Identify which cell holds the provided text, then report its [x, y] central coordinate. 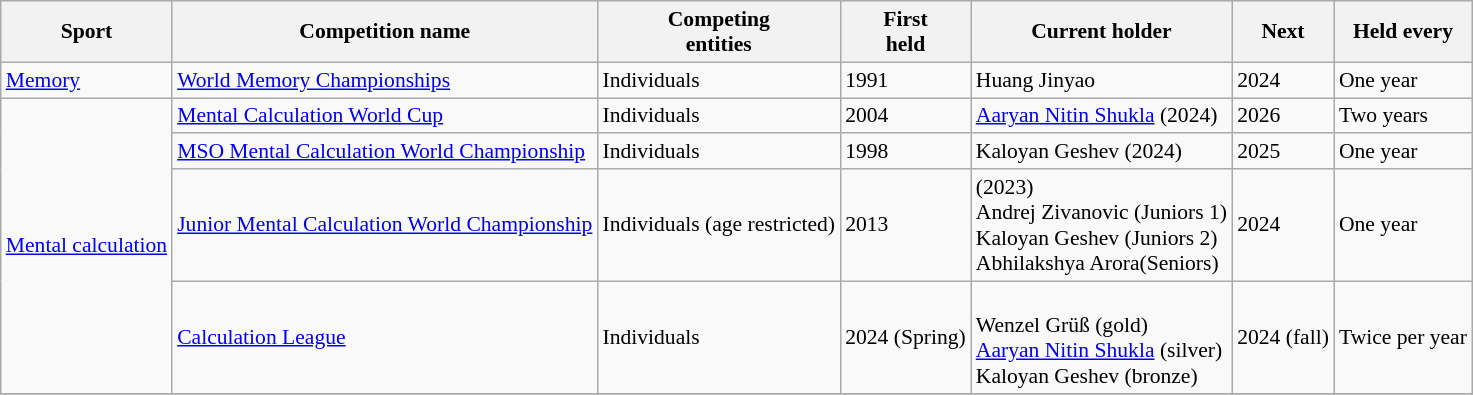
Next [1283, 32]
Calculation League [384, 337]
World Memory Championships [384, 80]
2026 [1283, 116]
2004 [906, 116]
First held [906, 32]
Huang Jinyao [1102, 80]
Mental calculation [86, 246]
Kaloyan Geshev (2024) [1102, 152]
1998 [906, 152]
Mental Calculation World Cup [384, 116]
Competition name [384, 32]
Memory [86, 80]
Sport [86, 32]
Two years [1403, 116]
2025 [1283, 152]
Wenzel Grüß (gold) Aaryan Nitin Shukla (silver) Kaloyan Geshev (bronze) [1102, 337]
Individuals (age restricted) [718, 225]
(2023)Andrej Zivanovic (Juniors 1) Kaloyan Geshev (Juniors 2) Abhilakshya Arora(Seniors) [1102, 225]
MSO Mental Calculation World Championship [384, 152]
Aaryan Nitin Shukla (2024) [1102, 116]
Current holder [1102, 32]
2024 (Spring) [906, 337]
2013 [906, 225]
Held every [1403, 32]
Competing entities [718, 32]
Twice per year [1403, 337]
2024 (fall) [1283, 337]
1991 [906, 80]
Junior Mental Calculation World Championship [384, 225]
